Determine the (x, y) coordinate at the center of the cell enclosing the given text.  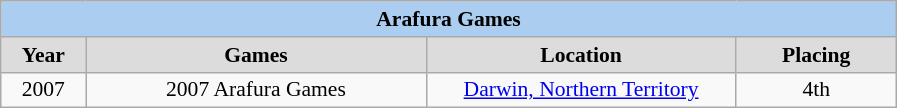
Darwin, Northern Territory (581, 90)
Placing (816, 55)
Games (256, 55)
Location (581, 55)
2007 Arafura Games (256, 90)
4th (816, 90)
Arafura Games (449, 19)
2007 (44, 90)
Year (44, 55)
